Scan for the cell matching the given text and deliver its [X, Y] coordinate at center. 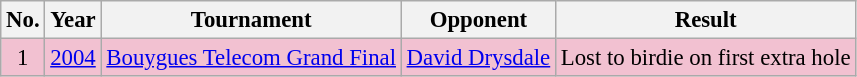
Tournament [251, 20]
Result [706, 20]
Lost to birdie on first extra hole [706, 58]
Year [73, 20]
Bouygues Telecom Grand Final [251, 58]
1 [23, 58]
2004 [73, 58]
No. [23, 20]
David Drysdale [478, 58]
Opponent [478, 20]
